Find where the given text appears and provide that cell's center as [x, y] coordinate. 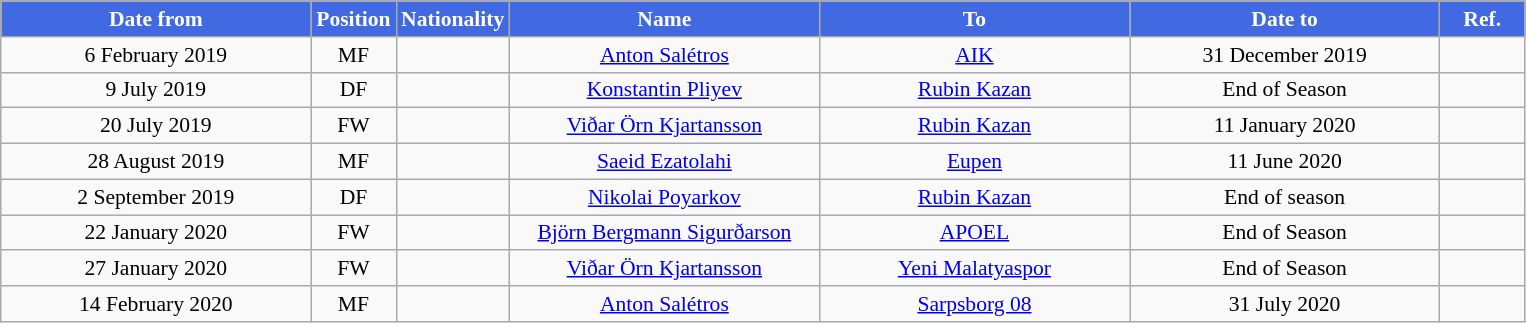
Date from [156, 19]
31 July 2020 [1285, 304]
22 January 2020 [156, 233]
Position [354, 19]
Sarpsborg 08 [974, 304]
11 June 2020 [1285, 162]
28 August 2019 [156, 162]
Björn Bergmann Sigurðarson [664, 233]
Nationality [452, 19]
Nikolai Poyarkov [664, 197]
Name [664, 19]
Ref. [1482, 19]
APOEL [974, 233]
20 July 2019 [156, 126]
31 December 2019 [1285, 55]
Eupen [974, 162]
Konstantin Pliyev [664, 90]
14 February 2020 [156, 304]
AIK [974, 55]
End of season [1285, 197]
Saeid Ezatolahi [664, 162]
27 January 2020 [156, 269]
9 July 2019 [156, 90]
Date to [1285, 19]
11 January 2020 [1285, 126]
6 February 2019 [156, 55]
2 September 2019 [156, 197]
Yeni Malatyaspor [974, 269]
To [974, 19]
